For the text-containing cell, return its midpoint in (x, y) coordinate format. 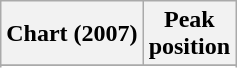
Peakposition (189, 34)
Chart (2007) (72, 34)
